Search for the cell housing the specified text and yield its [x, y] center coordinate. 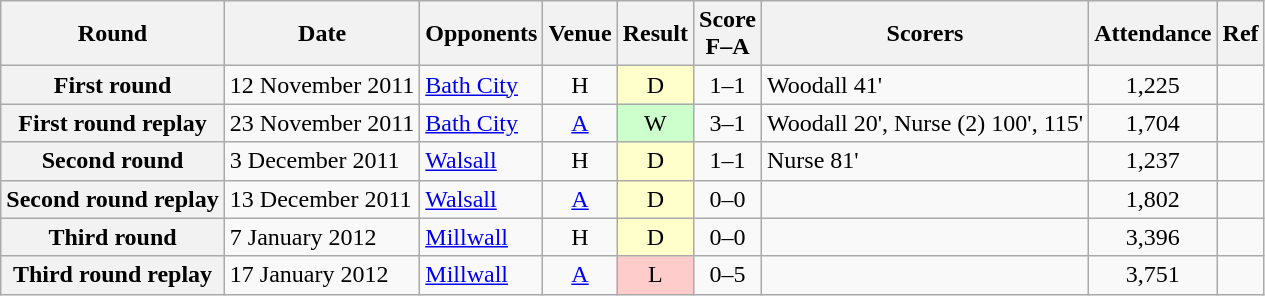
Opponents [482, 34]
Round [113, 34]
13 December 2011 [322, 199]
3 December 2011 [322, 161]
3–1 [728, 123]
Result [655, 34]
Ref [1240, 34]
First round [113, 85]
Second round [113, 161]
1,802 [1153, 199]
First round replay [113, 123]
Venue [580, 34]
Attendance [1153, 34]
17 January 2012 [322, 275]
3,751 [1153, 275]
Scorers [924, 34]
Woodall 41' [924, 85]
Third round [113, 237]
Nurse 81' [924, 161]
23 November 2011 [322, 123]
7 January 2012 [322, 237]
12 November 2011 [322, 85]
W [655, 123]
0–5 [728, 275]
1,704 [1153, 123]
Date [322, 34]
Woodall 20', Nurse (2) 100', 115' [924, 123]
Second round replay [113, 199]
ScoreF–A [728, 34]
Third round replay [113, 275]
1,225 [1153, 85]
1,237 [1153, 161]
3,396 [1153, 237]
L [655, 275]
